Provide the (x, y) coordinate of the cell's center where the given text is located.  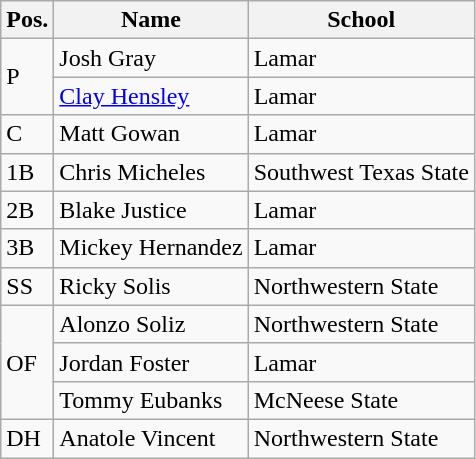
3B (28, 248)
Tommy Eubanks (151, 400)
OF (28, 362)
Jordan Foster (151, 362)
Josh Gray (151, 58)
Clay Hensley (151, 96)
Southwest Texas State (361, 172)
Alonzo Soliz (151, 324)
Pos. (28, 20)
1B (28, 172)
Mickey Hernandez (151, 248)
Name (151, 20)
School (361, 20)
P (28, 77)
Chris Micheles (151, 172)
Anatole Vincent (151, 438)
DH (28, 438)
SS (28, 286)
C (28, 134)
Matt Gowan (151, 134)
2B (28, 210)
Ricky Solis (151, 286)
McNeese State (361, 400)
Blake Justice (151, 210)
